Identify which cell holds the provided text, then report its (X, Y) central coordinate. 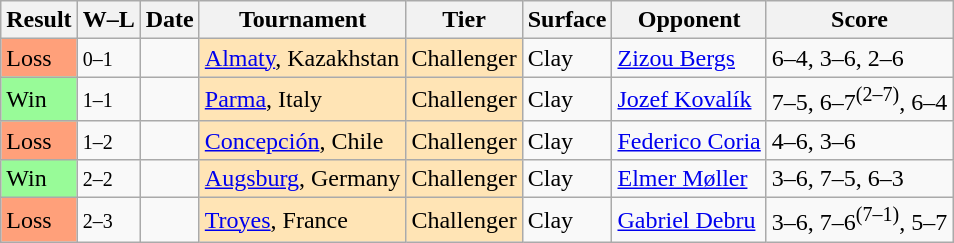
6–4, 3–6, 2–6 (859, 58)
1–1 (108, 100)
Elmer Møller (689, 178)
Jozef Kovalík (689, 100)
4–6, 3–6 (859, 140)
Tier (464, 20)
Parma, Italy (302, 100)
Federico Coria (689, 140)
Zizou Bergs (689, 58)
Tournament (302, 20)
0–1 (108, 58)
3–6, 7–6(7–1), 5–7 (859, 220)
2–3 (108, 220)
2–2 (108, 178)
Almaty, Kazakhstan (302, 58)
Gabriel Debru (689, 220)
3–6, 7–5, 6–3 (859, 178)
1–2 (108, 140)
Concepción, Chile (302, 140)
W–L (108, 20)
Augsburg, Germany (302, 178)
Date (170, 20)
Opponent (689, 20)
Troyes, France (302, 220)
7–5, 6–7(2–7), 6–4 (859, 100)
Score (859, 20)
Surface (567, 20)
Result (39, 20)
